From the cell containing the given text, extract its center point as (X, Y) coordinate. 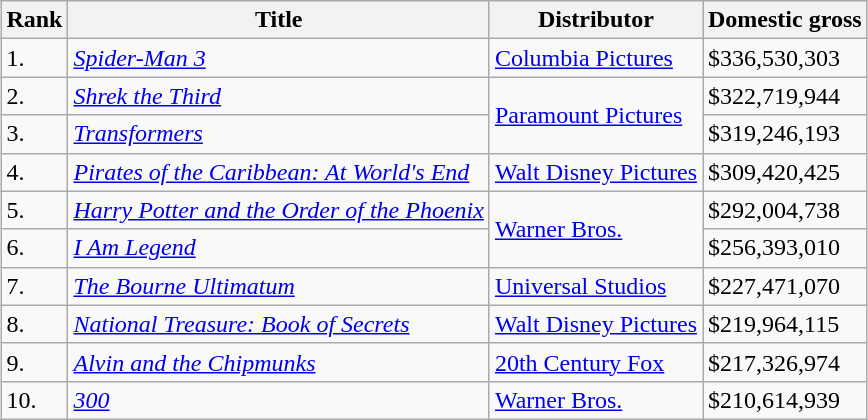
10. (34, 400)
I Am Legend (278, 248)
9. (34, 362)
Pirates of the Caribbean: At World's End (278, 172)
Shrek the Third (278, 96)
20th Century Fox (596, 362)
3. (34, 134)
2. (34, 96)
Title (278, 20)
$292,004,738 (784, 210)
Distributor (596, 20)
Spider-Man 3 (278, 58)
6. (34, 248)
5. (34, 210)
8. (34, 324)
Rank (34, 20)
$319,246,193 (784, 134)
$219,964,115 (784, 324)
$210,614,939 (784, 400)
$322,719,944 (784, 96)
Harry Potter and the Order of the Phoenix (278, 210)
1. (34, 58)
$336,530,303 (784, 58)
4. (34, 172)
Domestic gross (784, 20)
Universal Studios (596, 286)
Alvin and the Chipmunks (278, 362)
$309,420,425 (784, 172)
$256,393,010 (784, 248)
$217,326,974 (784, 362)
Transformers (278, 134)
National Treasure: Book of Secrets (278, 324)
Columbia Pictures (596, 58)
7. (34, 286)
$227,471,070 (784, 286)
Paramount Pictures (596, 115)
The Bourne Ultimatum (278, 286)
300 (278, 400)
